Capture the cell that displays the provided text and extract its [x, y] central coordinate. 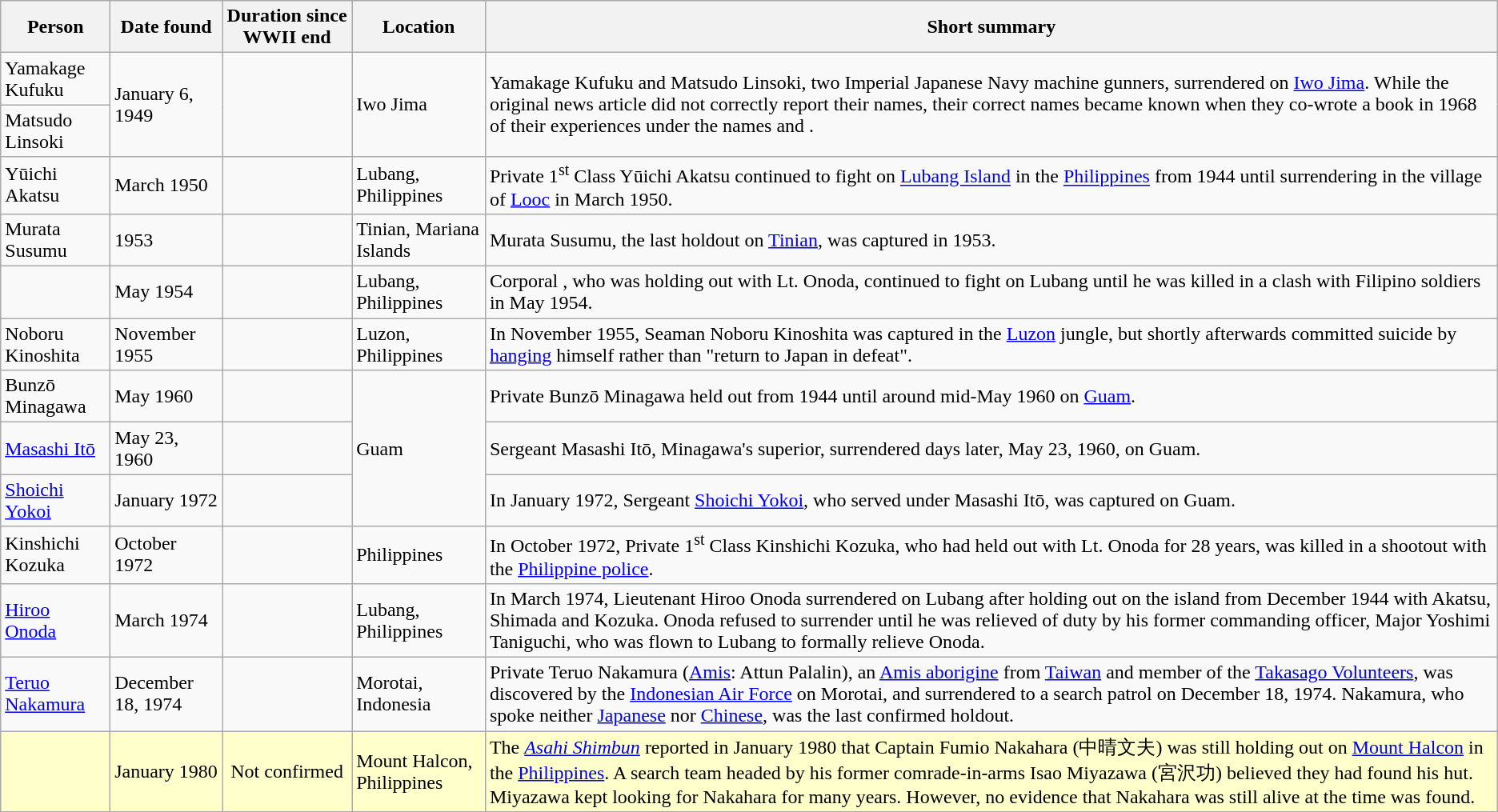
January 1972 [166, 501]
Matsudo Linsoki [56, 131]
Murata Susumu, the last holdout on Tinian, was captured in 1953. [991, 240]
March 1974 [166, 620]
Philippines [419, 555]
Bunzō Minagawa [56, 397]
May 1960 [166, 397]
Private Bunzō Minagawa held out from 1944 until around mid-May 1960 on Guam. [991, 397]
Tinian, Mariana Islands [419, 240]
December 18, 1974 [166, 694]
Short summary [991, 27]
May 1954 [166, 293]
Iwo Jima [419, 105]
Hiroo Onoda [56, 620]
January 1980 [166, 771]
Teruo Nakamura [56, 694]
May 23, 1960 [166, 448]
Luzon, Philippines [419, 344]
Location [419, 27]
Masashi Itō [56, 448]
1953 [166, 240]
In January 1972, Sergeant Shoichi Yokoi, who served under Masashi Itō, was captured on Guam. [991, 501]
Corporal , who was holding out with Lt. Onoda, continued to fight on Lubang until he was killed in a clash with Filipino soldiers in May 1954. [991, 293]
Guam [419, 448]
Yūichi Akatsu [56, 186]
Not confirmed [287, 771]
October 1972 [166, 555]
November 1955 [166, 344]
Duration since WWII end [287, 27]
Yamakage Kufuku [56, 78]
March 1950 [166, 186]
Sergeant Masashi Itō, Minagawa's superior, surrendered days later, May 23, 1960, on Guam. [991, 448]
January 6, 1949 [166, 105]
Morotai, Indonesia [419, 694]
Mount Halcon, Philippines [419, 771]
Date found [166, 27]
Shoichi Yokoi [56, 501]
Murata Susumu [56, 240]
Person [56, 27]
Noboru Kinoshita [56, 344]
Kinshichi Kozuka [56, 555]
